Output the (X, Y) coordinate of the center of the cell containing the given text.  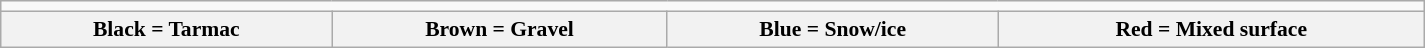
Red = Mixed surface (1211, 29)
Blue = Snow/ice (832, 29)
Brown = Gravel (500, 29)
Black = Tarmac (166, 29)
